Detect which cell encompasses the target text, then output its (X, Y) center coordinate. 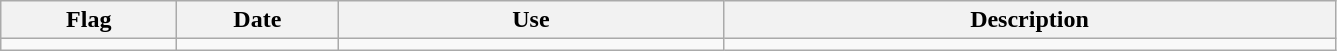
Use (531, 20)
Date (258, 20)
Description (1030, 20)
Flag (89, 20)
